Search for the cell housing the specified text and yield its [x, y] center coordinate. 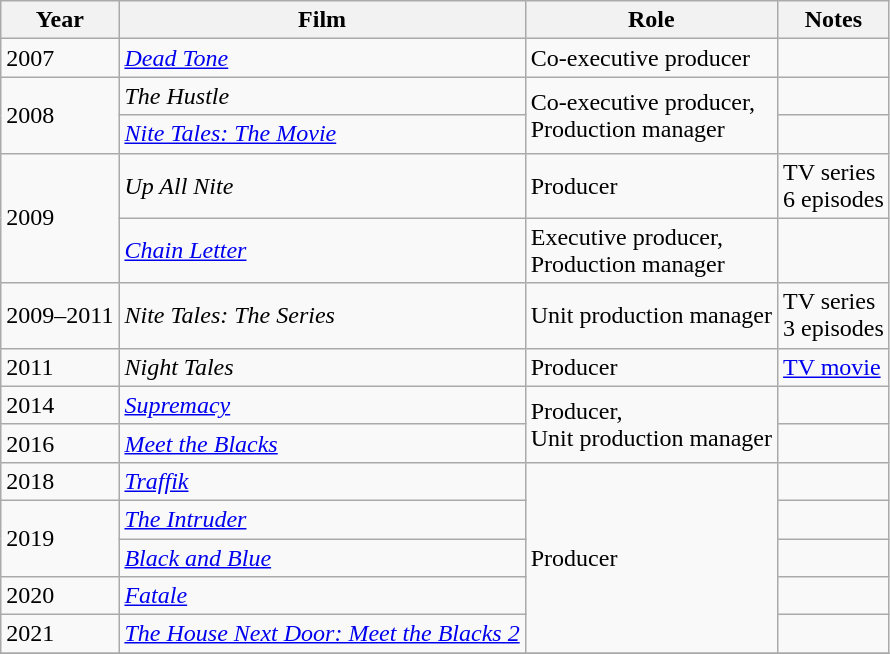
2020 [60, 596]
2019 [60, 538]
Night Tales [322, 367]
Dead Tone [322, 58]
Co-executive producer,Production manager [651, 115]
2021 [60, 634]
The Hustle [322, 96]
2014 [60, 405]
Up All Nite [322, 186]
2011 [60, 367]
2009 [60, 218]
Co-executive producer [651, 58]
2008 [60, 115]
TV series6 episodes [834, 186]
2016 [60, 443]
Notes [834, 20]
Black and Blue [322, 557]
2009–2011 [60, 316]
2007 [60, 58]
Year [60, 20]
Meet the Blacks [322, 443]
Nite Tales: The Series [322, 316]
TV series3 episodes [834, 316]
Fatale [322, 596]
Unit production manager [651, 316]
Film [322, 20]
Supremacy [322, 405]
The House Next Door: Meet the Blacks 2 [322, 634]
TV movie [834, 367]
2018 [60, 481]
The Intruder [322, 519]
Role [651, 20]
Executive producer,Production manager [651, 250]
Producer,Unit production manager [651, 424]
Nite Tales: The Movie [322, 134]
Traffik [322, 481]
Chain Letter [322, 250]
